Output the (X, Y) coordinate of the center of the cell containing the given text.  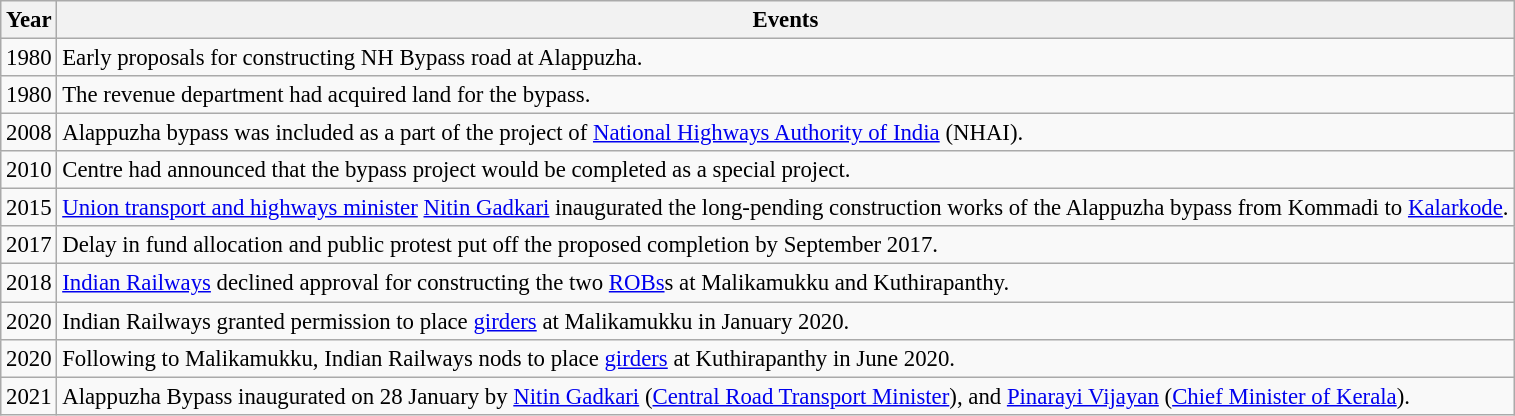
Indian Railways declined approval for constructing the two ROBss at Malikamukku and Kuthirapanthy. (786, 283)
2018 (29, 283)
The revenue department had acquired land for the bypass. (786, 95)
2015 (29, 208)
Events (786, 20)
2017 (29, 245)
Indian Railways granted permission to place girders at Malikamukku in January 2020. (786, 321)
2008 (29, 133)
Alappuzha bypass was included as a part of the project of National Highways Authority of India (NHAI). (786, 133)
2010 (29, 170)
Alappuzha Bypass inaugurated on 28 January by Nitin Gadkari (Central Road Transport Minister), and Pinarayi Vijayan (Chief Minister of Kerala). (786, 396)
Centre had announced that the bypass project would be completed as a special project. (786, 170)
Following to Malikamukku, Indian Railways nods to place girders at Kuthirapanthy in June 2020. (786, 358)
2021 (29, 396)
Delay in fund allocation and public protest put off the proposed completion by September 2017. (786, 245)
Early proposals for constructing NH Bypass road at Alappuzha. (786, 58)
Year (29, 20)
